Scan for the cell matching the given text and deliver its (X, Y) coordinate at center. 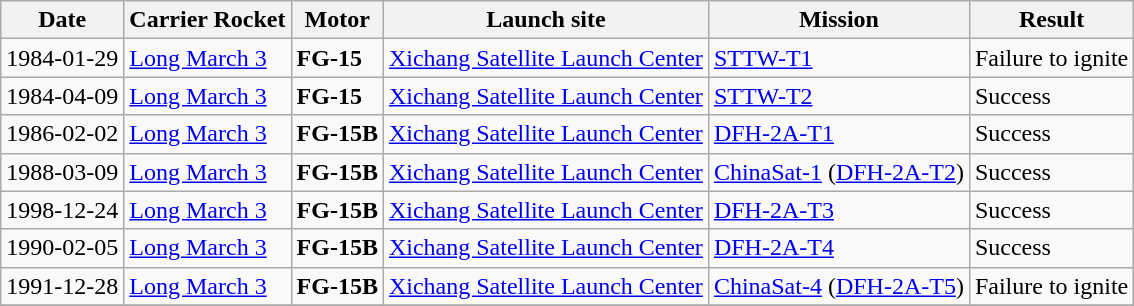
Motor (337, 20)
Launch site (546, 20)
DFH-2A-T3 (838, 210)
STTW-T2 (838, 96)
1984-04-09 (62, 96)
1984-01-29 (62, 58)
DFH-2A-T4 (838, 248)
Mission (838, 20)
DFH-2A-T1 (838, 134)
STTW-T1 (838, 58)
1986-02-02 (62, 134)
1990-02-05 (62, 248)
Date (62, 20)
ChinaSat-4 (DFH-2A-T5) (838, 286)
1991-12-28 (62, 286)
Result (1051, 20)
Carrier Rocket (208, 20)
1998-12-24 (62, 210)
ChinaSat-1 (DFH-2A-T2) (838, 172)
1988-03-09 (62, 172)
